From the cell containing the given text, extract its center point as [x, y] coordinate. 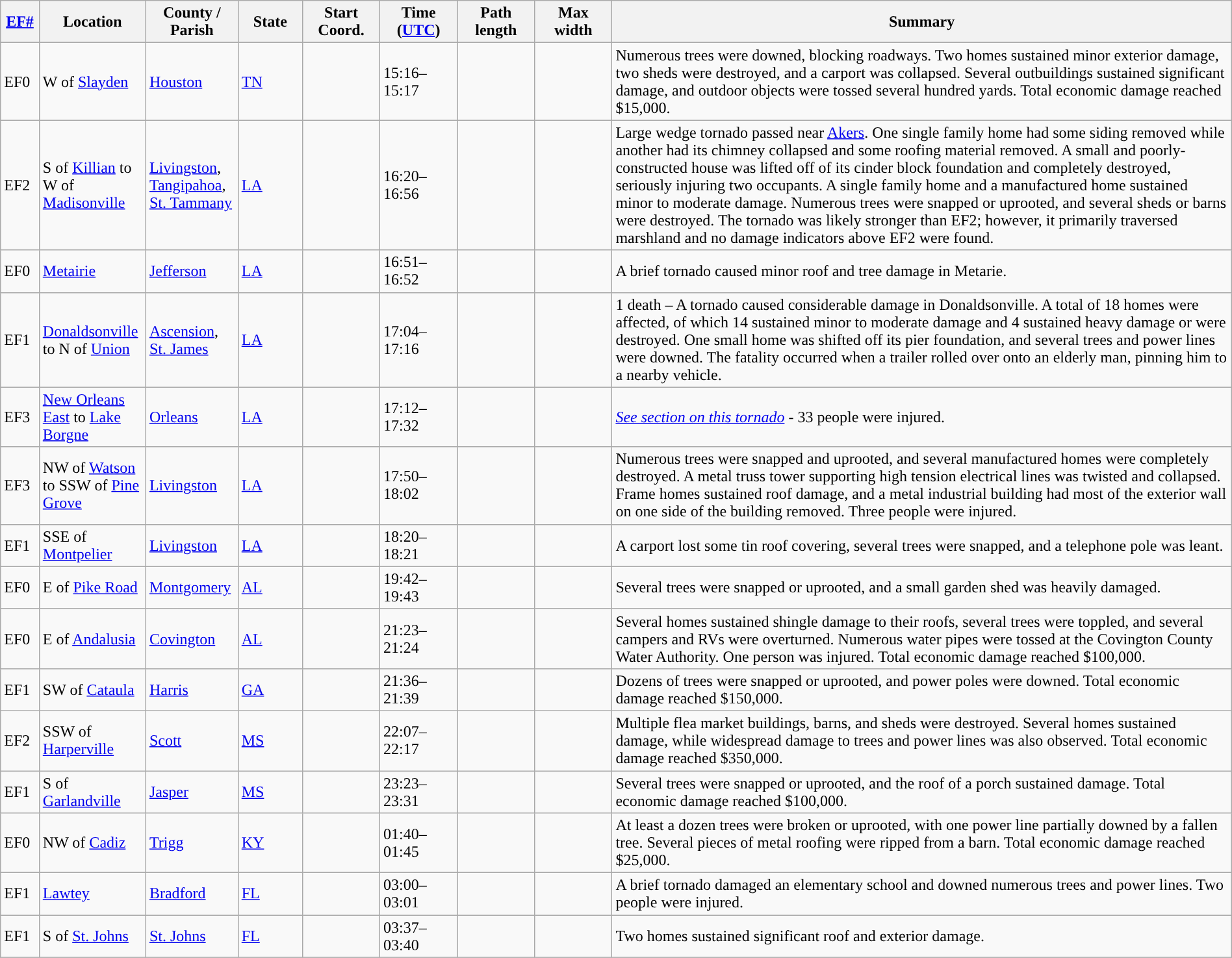
Path length [496, 22]
S of St. Johns [92, 937]
St. Johns [192, 937]
E of Pike Road [92, 587]
Several trees were snapped or uprooted, and the roof of a porch sustained damage. Total economic damage reached $100,000. [921, 791]
21:36–21:39 [418, 690]
NW of Cadiz [92, 843]
03:00–03:01 [418, 894]
17:50–18:02 [418, 486]
Livingston, Tangipahoa, St. Tammany [192, 185]
16:20–16:56 [418, 185]
17:12–17:32 [418, 417]
See section on this tornado - 33 people were injured. [921, 417]
Trigg [192, 843]
Harris [192, 690]
Montgomery [192, 587]
03:37–03:40 [418, 937]
SW of Cataula [92, 690]
16:51–16:52 [418, 271]
A carport lost some tin roof covering, several trees were snapped, and a telephone pole was leant. [921, 546]
E of Andalusia [92, 638]
Several trees were snapped or uprooted, and a small garden shed was heavily damaged. [921, 587]
W of Slayden [92, 82]
State [270, 22]
SSE of Montpelier [92, 546]
NW of Watson to SSW of Pine Grove [92, 486]
22:07–22:17 [418, 740]
21:23–21:24 [418, 638]
S of Garlandville [92, 791]
Bradford [192, 894]
Covington [192, 638]
A brief tornado damaged an elementary school and downed numerous trees and power lines. Two people were injured. [921, 894]
EF# [20, 22]
Ascension, St. James [192, 340]
SSW of Harperville [92, 740]
Metairie [92, 271]
Houston [192, 82]
S of Killian to W of Madisonville [92, 185]
19:42–19:43 [418, 587]
Jefferson [192, 271]
17:04–17:16 [418, 340]
County / Parish [192, 22]
KY [270, 843]
Lawtey [92, 894]
A brief tornado caused minor roof and tree damage in Metarie. [921, 271]
Jasper [192, 791]
Start Coord. [340, 22]
Donaldsonville to N of Union [92, 340]
18:20–18:21 [418, 546]
New Orleans East to Lake Borgne [92, 417]
Scott [192, 740]
Orleans [192, 417]
GA [270, 690]
Dozens of trees were snapped or uprooted, and power poles were downed. Total economic damage reached $150,000. [921, 690]
01:40–01:45 [418, 843]
23:23–23:31 [418, 791]
Time (UTC) [418, 22]
Two homes sustained significant roof and exterior damage. [921, 937]
15:16–15:17 [418, 82]
TN [270, 82]
Max width [573, 22]
Location [92, 22]
Summary [921, 22]
